Locate the cell with the specified text and output its (x, y) center coordinate. 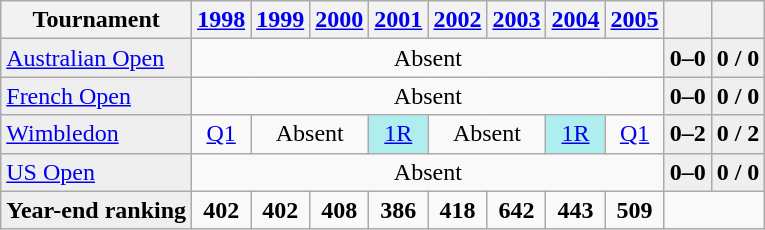
Australian Open (96, 58)
Wimbledon (96, 134)
2002 (458, 20)
509 (634, 210)
418 (458, 210)
US Open (96, 172)
443 (576, 210)
Year-end ranking (96, 210)
0 / 2 (738, 134)
1999 (280, 20)
2000 (340, 20)
642 (516, 210)
2005 (634, 20)
386 (398, 210)
0–2 (688, 134)
2001 (398, 20)
408 (340, 210)
2003 (516, 20)
1998 (222, 20)
French Open (96, 96)
Tournament (96, 20)
2004 (576, 20)
